Pinpoint the cell where the given text exists, returning its (x, y) midpoint coordinate. 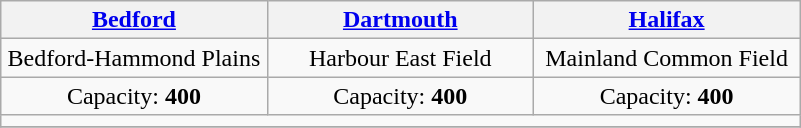
Dartmouth (400, 20)
Bedford-Hammond Plains (134, 58)
Bedford (134, 20)
Harbour East Field (400, 58)
Halifax (666, 20)
Mainland Common Field (666, 58)
